Find where the given text appears and provide that cell's center as [X, Y] coordinate. 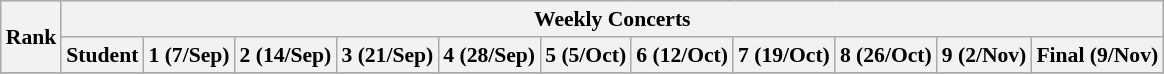
3 (21/Sep) [387, 55]
2 (14/Sep) [285, 55]
6 (12/Oct) [682, 55]
7 (19/Oct) [784, 55]
Final (9/Nov) [1097, 55]
Student [102, 55]
5 (5/Oct) [586, 55]
Rank [32, 36]
9 (2/Nov) [984, 55]
1 (7/Sep) [188, 55]
Weekly Concerts [612, 19]
8 (26/Oct) [886, 55]
4 (28/Sep) [489, 55]
